From the cell containing the given text, extract its center point as (X, Y) coordinate. 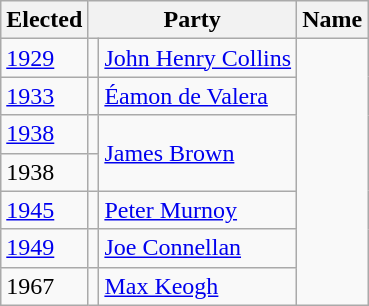
1949 (44, 248)
Peter Murnoy (198, 210)
John Henry Collins (198, 58)
1929 (44, 58)
Party (192, 20)
Name (332, 20)
1945 (44, 210)
Max Keogh (198, 286)
James Brown (198, 153)
Éamon de Valera (198, 96)
1933 (44, 96)
1967 (44, 286)
Elected (44, 20)
Joe Connellan (198, 248)
